From the cell containing the given text, extract its center point as [x, y] coordinate. 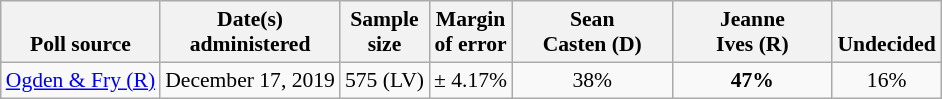
JeanneIves (R) [752, 32]
Marginof error [470, 32]
SeanCasten (D) [592, 32]
± 4.17% [470, 80]
Date(s)administered [250, 32]
December 17, 2019 [250, 80]
Samplesize [384, 32]
575 (LV) [384, 80]
Poll source [80, 32]
Ogden & Fry (R) [80, 80]
47% [752, 80]
38% [592, 80]
Undecided [886, 32]
16% [886, 80]
